Determine the (X, Y) coordinate at the center of the cell enclosing the given text.  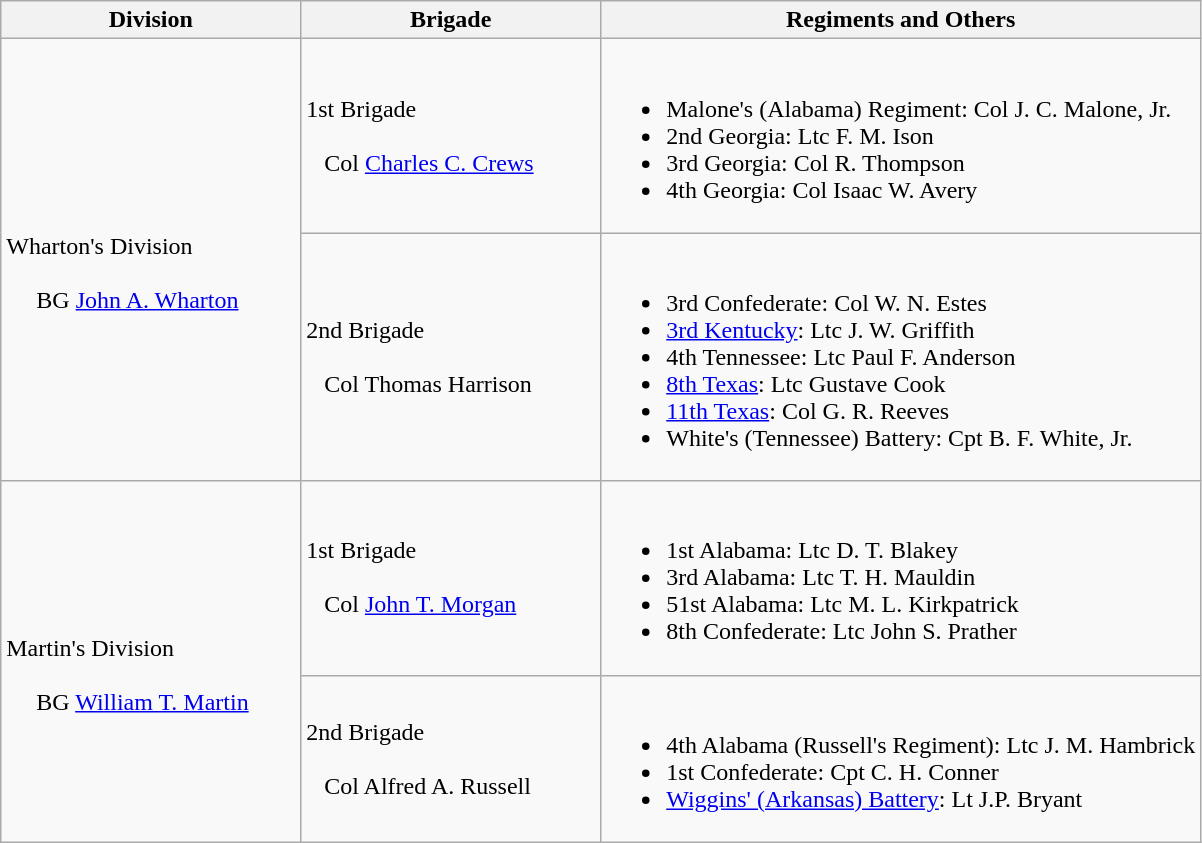
1st Brigade Col Charles C. Crews (451, 136)
Brigade (451, 20)
Martin's Division BG William T. Martin (151, 662)
Division (151, 20)
Malone's (Alabama) Regiment: Col J. C. Malone, Jr.2nd Georgia: Ltc F. M. Ison3rd Georgia: Col R. Thompson4th Georgia: Col Isaac W. Avery (901, 136)
4th Alabama (Russell's Regiment): Ltc J. M. Hambrick1st Confederate: Cpt C. H. ConnerWiggins' (Arkansas) Battery: Lt J.P. Bryant (901, 758)
1st Alabama: Ltc D. T. Blakey3rd Alabama: Ltc T. H. Mauldin51st Alabama: Ltc M. L. Kirkpatrick8th Confederate: Ltc John S. Prather (901, 578)
1st Brigade Col John T. Morgan (451, 578)
Wharton's Division BG John A. Wharton (151, 260)
2nd Brigade Col Thomas Harrison (451, 357)
2nd Brigade Col Alfred A. Russell (451, 758)
Regiments and Others (901, 20)
